Identify which cell holds the provided text, then report its (X, Y) central coordinate. 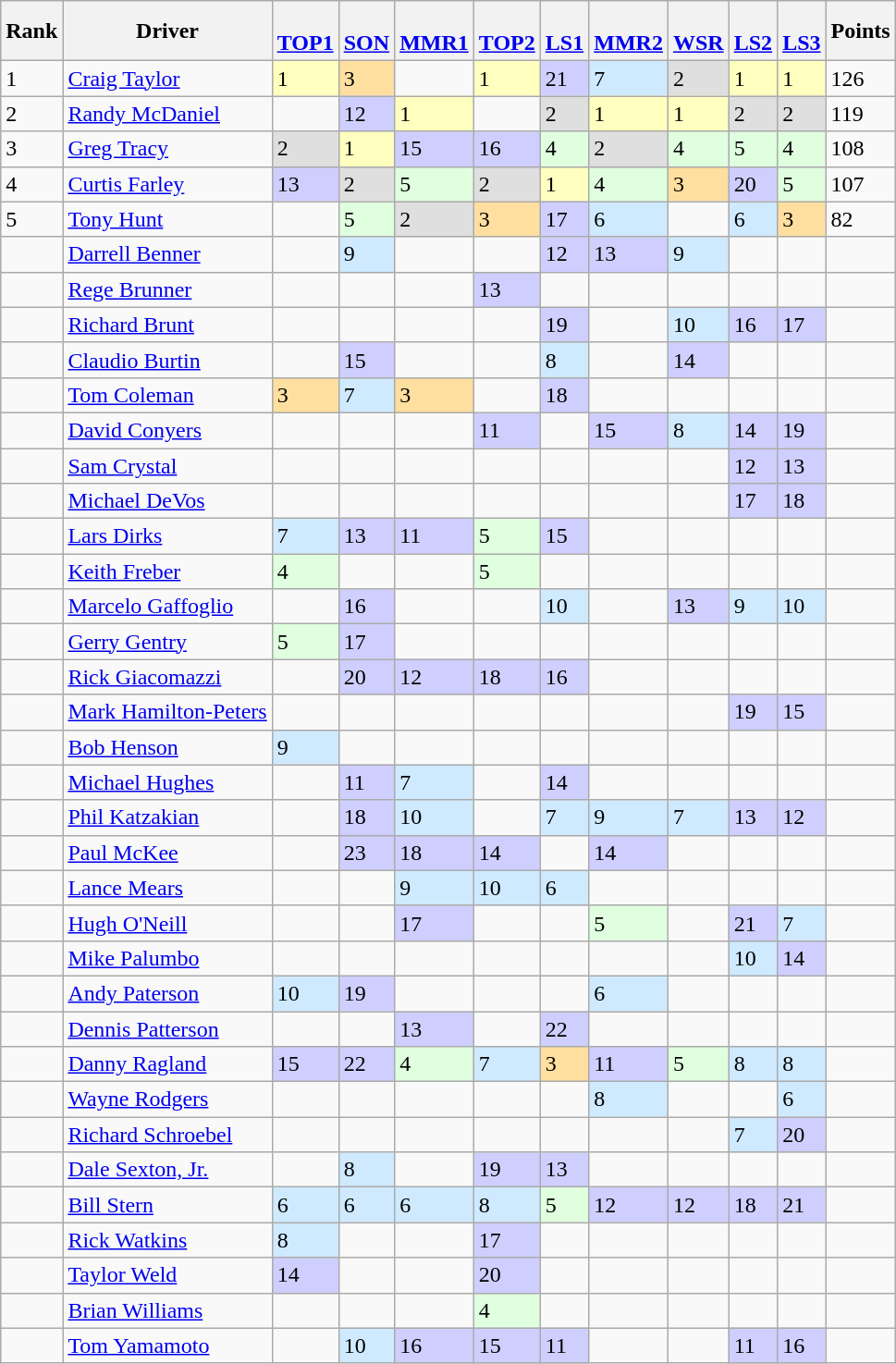
Greg Tracy (167, 149)
Curtis Farley (167, 184)
Bob Henson (167, 747)
Tom Coleman (167, 395)
LS3 (802, 31)
Rege Brunner (167, 289)
Points (860, 31)
23 (366, 853)
Rank (31, 31)
107 (860, 184)
LS2 (753, 31)
Tony Hunt (167, 219)
MMR2 (629, 31)
Richard Schroebel (167, 1135)
Rick Giacomazzi (167, 677)
Sam Crystal (167, 465)
Rick Watkins (167, 1240)
Paul McKee (167, 853)
Mark Hamilton-Peters (167, 712)
Craig Taylor (167, 79)
Keith Freber (167, 571)
Randy McDaniel (167, 114)
Dennis Patterson (167, 1029)
Wayne Rodgers (167, 1100)
Danny Ragland (167, 1064)
Tom Yamamoto (167, 1346)
David Conyers (167, 430)
Bill Stern (167, 1205)
82 (860, 219)
WSR (698, 31)
Phil Katzakian (167, 817)
Dale Sexton, Jr. (167, 1170)
Mike Palumbo (167, 958)
Claudio Burtin (167, 360)
Lance Mears (167, 888)
MMR1 (435, 31)
119 (860, 114)
Hugh O'Neill (167, 923)
Brian Williams (167, 1310)
Richard Brunt (167, 325)
TOP1 (305, 31)
Andy Paterson (167, 993)
SON (366, 31)
Darrell Benner (167, 254)
Marcelo Gaffoglio (167, 607)
Michael Hughes (167, 782)
126 (860, 79)
LS1 (564, 31)
108 (860, 149)
Taylor Weld (167, 1275)
TOP2 (507, 31)
Driver (167, 31)
Gerry Gentry (167, 642)
Lars Dirks (167, 536)
Michael DeVos (167, 501)
